Capture the cell that displays the provided text and extract its [x, y] central coordinate. 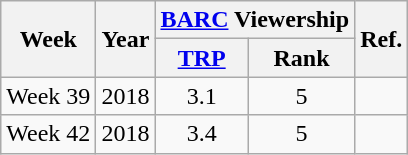
Week 39 [48, 96]
TRP [202, 58]
Year [126, 39]
Week [48, 39]
Rank [301, 58]
3.1 [202, 96]
Week 42 [48, 134]
BARC Viewership [255, 20]
Ref. [382, 39]
3.4 [202, 134]
